Search for the cell housing the specified text and yield its (X, Y) center coordinate. 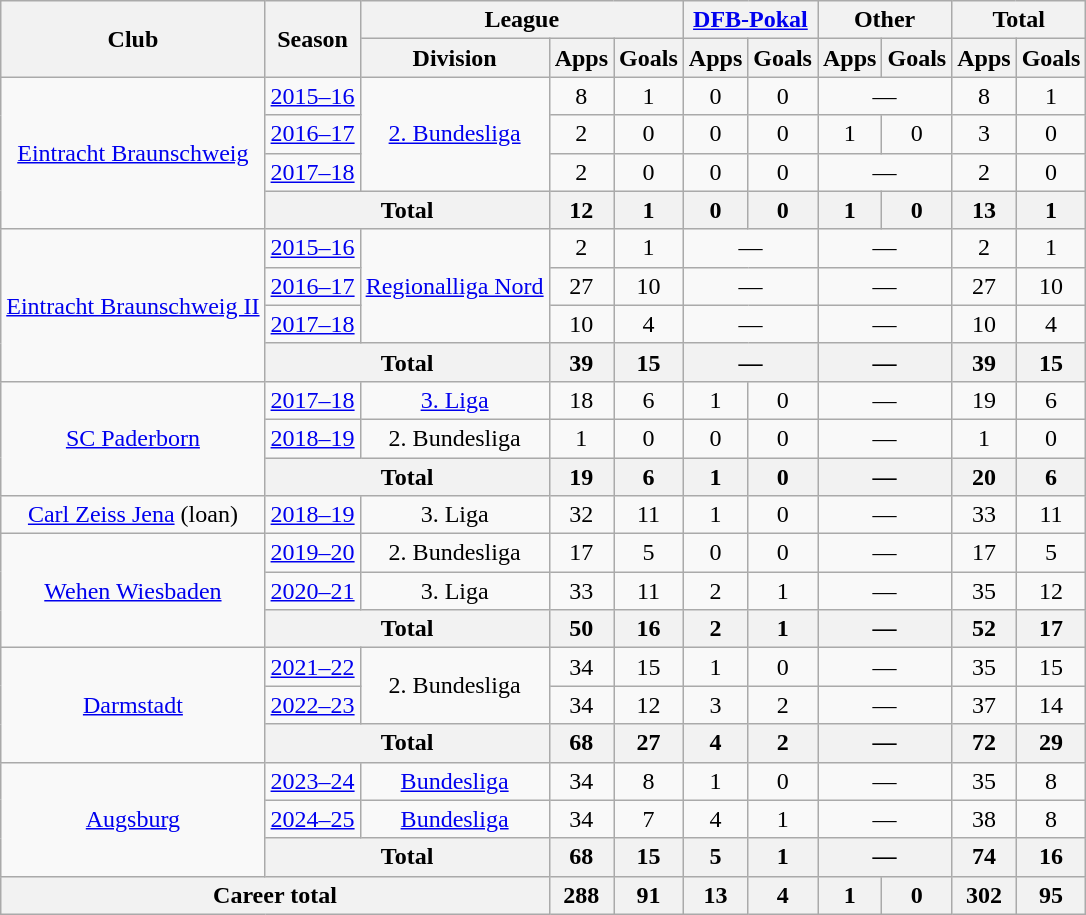
74 (984, 857)
18 (581, 400)
SC Paderborn (133, 438)
Club (133, 39)
302 (984, 895)
2022–23 (312, 705)
14 (1051, 705)
2024–25 (312, 819)
2021–22 (312, 667)
20 (984, 477)
29 (1051, 743)
2020–21 (312, 591)
DFB-Pokal (750, 20)
Darmstadt (133, 705)
7 (649, 819)
Eintracht Braunschweig (133, 153)
52 (984, 629)
288 (581, 895)
Eintracht Braunschweig II (133, 305)
91 (649, 895)
72 (984, 743)
Carl Zeiss Jena (loan) (133, 515)
Other (885, 20)
32 (581, 515)
Regionalliga Nord (454, 286)
95 (1051, 895)
37 (984, 705)
Season (312, 39)
38 (984, 819)
Wehen Wiesbaden (133, 591)
League (522, 20)
Augsburg (133, 819)
2019–20 (312, 553)
Division (454, 58)
50 (581, 629)
Career total (275, 895)
2023–24 (312, 781)
